Pinpoint the cell where the given text exists, returning its [x, y] midpoint coordinate. 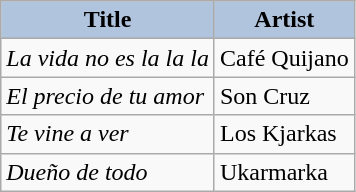
Los Kjarkas [284, 134]
Dueño de todo [108, 172]
El precio de tu amor [108, 96]
Te vine a ver [108, 134]
Artist [284, 20]
Ukarmarka [284, 172]
Son Cruz [284, 96]
Café Quijano [284, 58]
La vida no es la la la [108, 58]
Title [108, 20]
